Return the (X, Y) coordinate for the center point of the cell that contains the specified text.  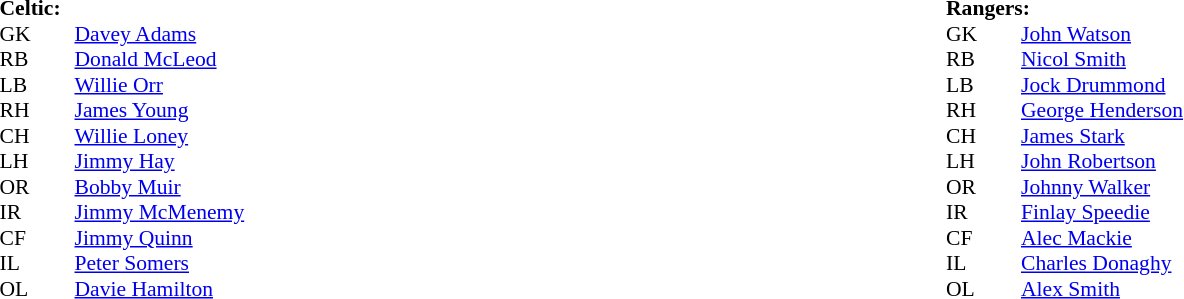
George Henderson (1102, 111)
Willie Orr (159, 85)
Peter Somers (159, 263)
Willie Loney (159, 136)
Jimmy Hay (159, 161)
Alec Mackie (1102, 238)
James Young (159, 111)
Charles Donaghy (1102, 263)
Jimmy McMenemy (159, 213)
Nicol Smith (1102, 59)
Johnny Walker (1102, 187)
John Watson (1102, 34)
John Robertson (1102, 161)
Bobby Muir (159, 187)
Finlay Speedie (1102, 213)
Jock Drummond (1102, 85)
Donald McLeod (159, 59)
James Stark (1102, 136)
Jimmy Quinn (159, 238)
Davey Adams (159, 34)
